Pinpoint the cell where the given text exists, returning its [X, Y] midpoint coordinate. 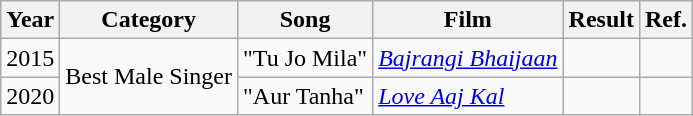
Song [306, 20]
"Tu Jo Mila" [306, 58]
Bajrangi Bhaijaan [468, 58]
Film [468, 20]
Best Male Singer [149, 77]
Result [601, 20]
Year [30, 20]
"Aur Tanha" [306, 96]
2020 [30, 96]
2015 [30, 58]
Ref. [666, 20]
Category [149, 20]
Love Aaj Kal [468, 96]
